Scan for the cell matching the given text and deliver its (x, y) coordinate at center. 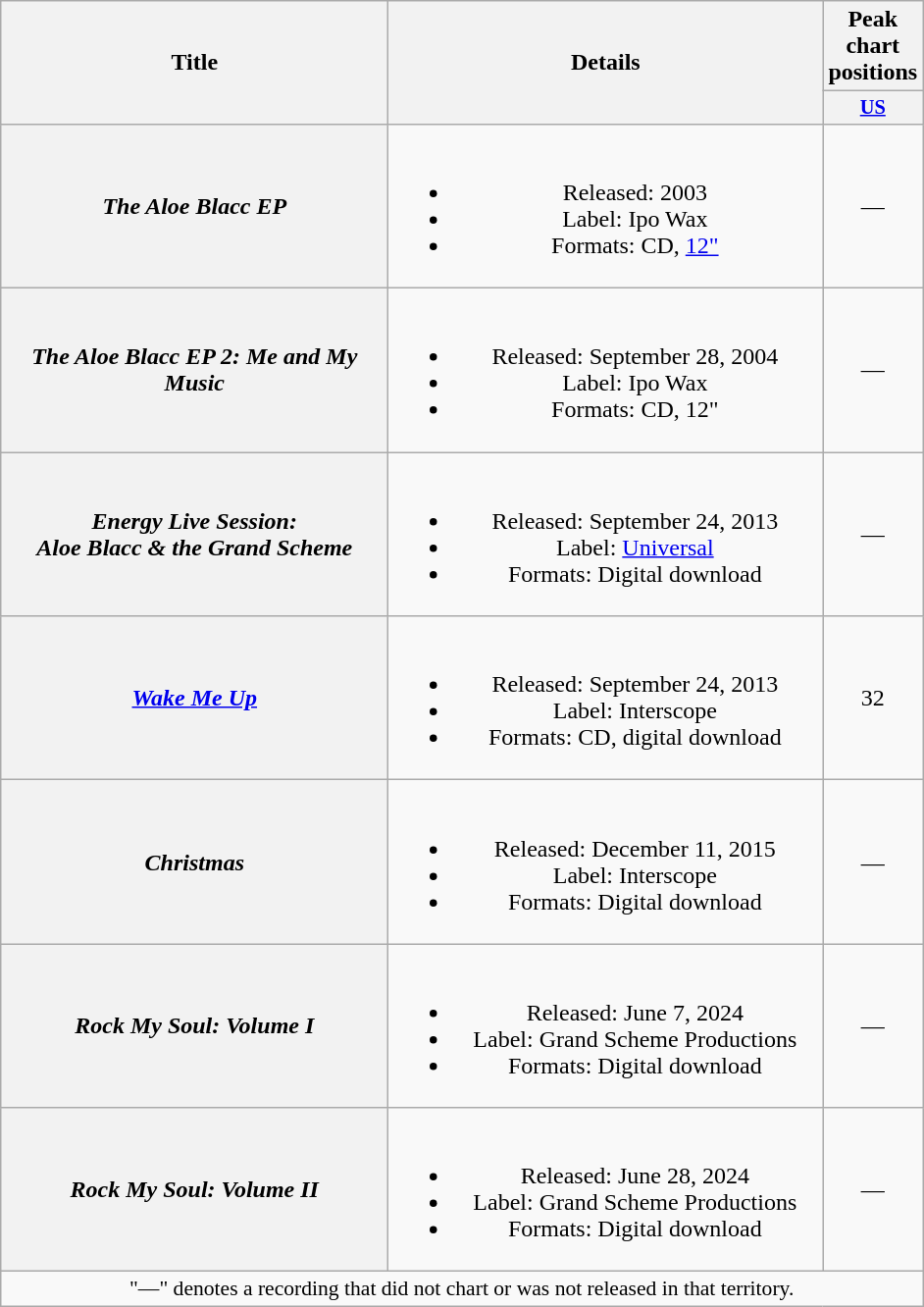
Energy Live Session:Aloe Blacc & the Grand Scheme (194, 534)
Released: June 7, 2024Label: Grand Scheme ProductionsFormats: Digital download (606, 1026)
Rock My Soul: Volume II (194, 1189)
Released: December 11, 2015Label: InterscopeFormats: Digital download (606, 862)
Peak chart positions (873, 46)
32 (873, 699)
Released: 2003Label: Ipo WaxFormats: CD, 12" (606, 206)
The Aloe Blacc EP 2: Me and My Music (194, 371)
"—" denotes a recording that did not chart or was not released in that territory. (462, 1289)
Released: September 28, 2004Label: Ipo WaxFormats: CD, 12" (606, 371)
Title (194, 63)
Released: September 24, 2013Label: UniversalFormats: Digital download (606, 534)
Details (606, 63)
Christmas (194, 862)
Rock My Soul: Volume I (194, 1026)
Wake Me Up (194, 699)
US (873, 108)
Released: June 28, 2024Label: Grand Scheme ProductionsFormats: Digital download (606, 1189)
Released: September 24, 2013Label: InterscopeFormats: CD, digital download (606, 699)
The Aloe Blacc EP (194, 206)
